Search for the cell housing the specified text and yield its (X, Y) center coordinate. 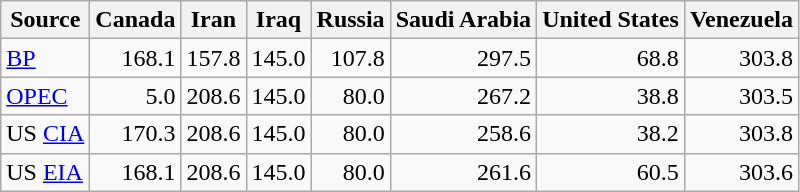
Iraq (278, 20)
303.6 (741, 172)
Canada (136, 20)
Source (46, 20)
258.6 (463, 134)
Russia (350, 20)
5.0 (136, 96)
261.6 (463, 172)
157.8 (214, 58)
Iran (214, 20)
60.5 (611, 172)
Saudi Arabia (463, 20)
38.8 (611, 96)
38.2 (611, 134)
US EIA (46, 172)
297.5 (463, 58)
BP (46, 58)
170.3 (136, 134)
US CIA (46, 134)
OPEC (46, 96)
267.2 (463, 96)
Venezuela (741, 20)
United States (611, 20)
68.8 (611, 58)
107.8 (350, 58)
303.5 (741, 96)
